Capture the cell that displays the provided text and extract its [X, Y] central coordinate. 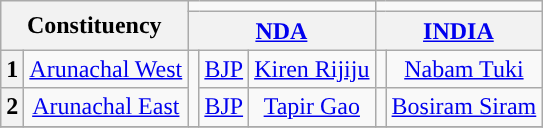
Arunachal West [106, 69]
2 [12, 107]
NDA [282, 31]
Constituency [94, 26]
Nabam Tuki [464, 69]
Bosiram Siram [464, 107]
Arunachal East [106, 107]
Kiren Rijiju [312, 69]
1 [12, 69]
INDIA [458, 31]
Tapir Gao [312, 107]
